Return [x, y] of the center of cell containing provided text 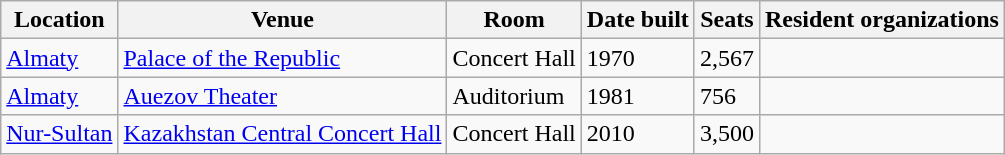
Kazakhstan Central Concert Hall [282, 134]
Resident organizations [882, 20]
1970 [638, 58]
Auditorium [514, 96]
Nur-Sultan [60, 134]
Room [514, 20]
Date built [638, 20]
Location [60, 20]
2010 [638, 134]
Seats [726, 20]
Auezov Theater [282, 96]
756 [726, 96]
3,500 [726, 134]
Palace of the Republic [282, 58]
1981 [638, 96]
2,567 [726, 58]
Venue [282, 20]
